Output the [x, y] coordinate of the center of the cell containing the given text.  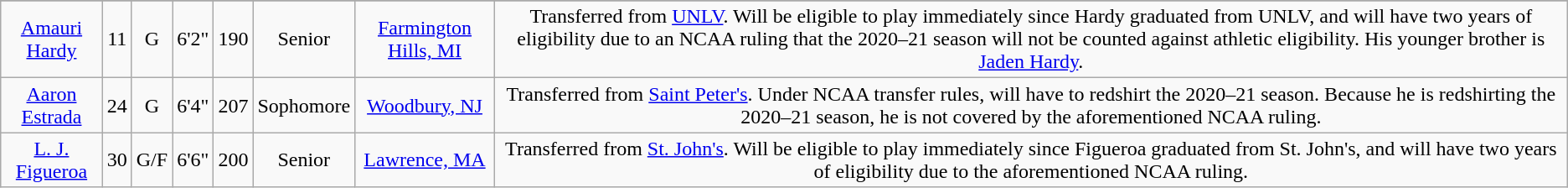
30 [117, 159]
Amauri Hardy [52, 39]
24 [117, 106]
6'4" [193, 106]
190 [233, 39]
6'6" [193, 159]
Lawrence, MA [426, 159]
Woodbury, NJ [426, 106]
11 [117, 39]
L. J. Figueroa [52, 159]
Farmington Hills, MI [426, 39]
G/F [152, 159]
207 [233, 106]
Sophomore [304, 106]
Aaron Estrada [52, 106]
6'2" [193, 39]
200 [233, 159]
